Scan for the cell matching the given text and deliver its (X, Y) coordinate at center. 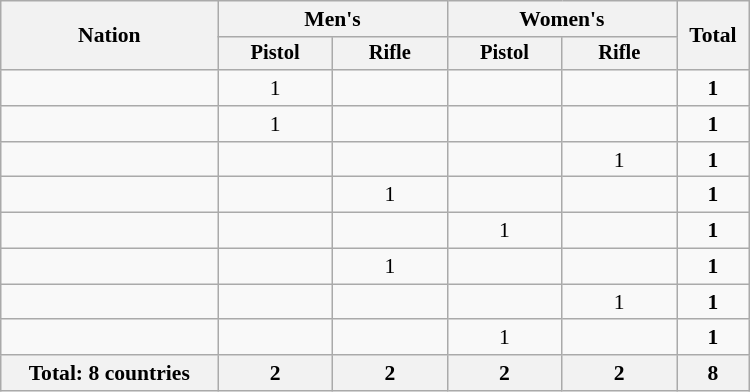
Women's (562, 19)
Men's (332, 19)
Total: 8 countries (110, 373)
8 (714, 373)
Total (714, 36)
Nation (110, 36)
